Locate the cell with the specified text and output its [X, Y] center coordinate. 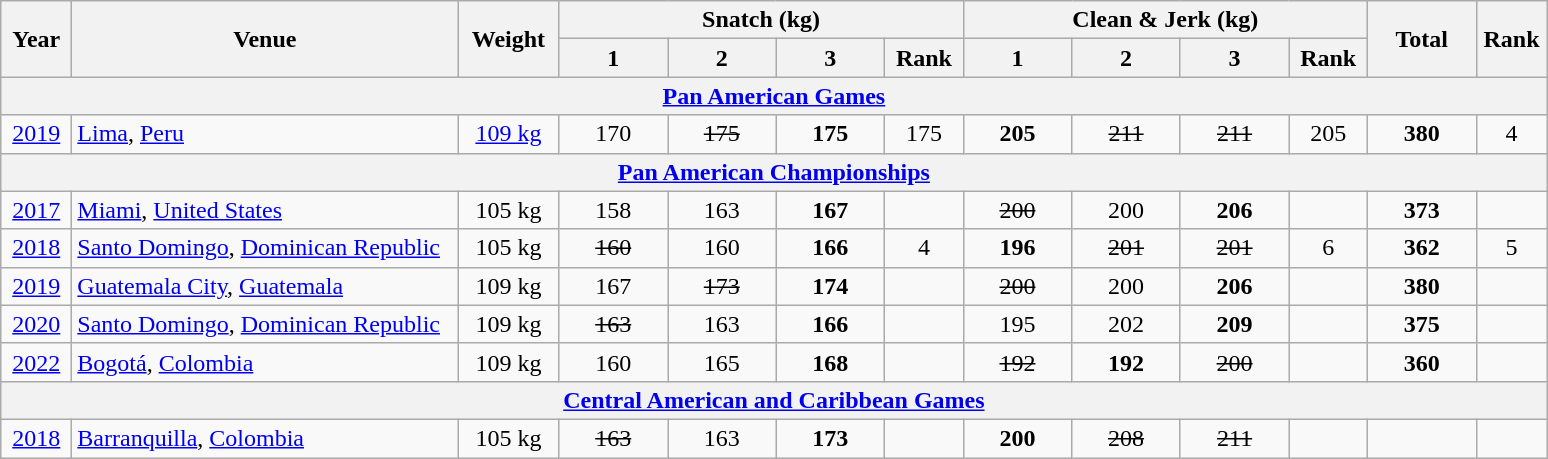
Year [36, 39]
2022 [36, 362]
Miami, United States [265, 210]
360 [1422, 362]
209 [1234, 324]
373 [1422, 210]
Central American and Caribbean Games [774, 400]
Bogotá, Colombia [265, 362]
168 [830, 362]
196 [1018, 248]
202 [1126, 324]
362 [1422, 248]
Snatch (kg) [761, 20]
Lima, Peru [265, 134]
165 [722, 362]
Venue [265, 39]
6 [1328, 248]
Guatemala City, Guatemala [265, 286]
Clean & Jerk (kg) [1165, 20]
Pan American Championships [774, 172]
158 [614, 210]
Weight [508, 39]
375 [1422, 324]
2017 [36, 210]
Total [1422, 39]
Pan American Games [774, 96]
Barranquilla, Colombia [265, 438]
170 [614, 134]
2020 [36, 324]
208 [1126, 438]
195 [1018, 324]
5 [1512, 248]
174 [830, 286]
